Output the (X, Y) coordinate of the center of the cell containing the given text.  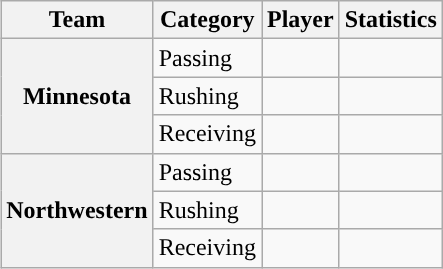
Statistics (390, 20)
Category (207, 20)
Minnesota (77, 96)
Team (77, 20)
Northwestern (77, 210)
Player (301, 20)
